For the text-containing cell, return its midpoint in [X, Y] coordinate format. 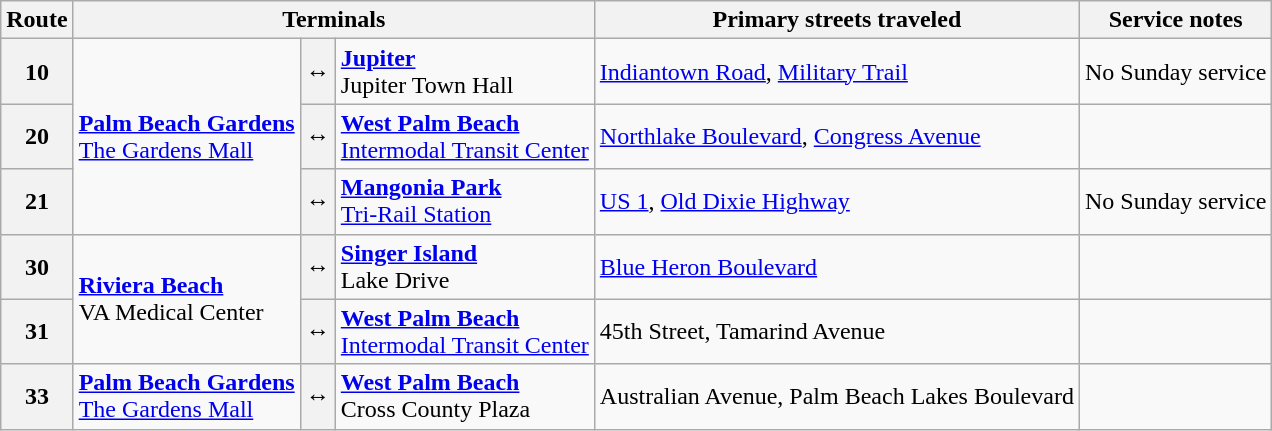
45th Street, Tamarind Avenue [836, 332]
20 [37, 136]
21 [37, 202]
Singer IslandLake Drive [464, 266]
30 [37, 266]
10 [37, 72]
Riviera BeachVA Medical Center [186, 299]
Primary streets traveled [836, 20]
Mangonia ParkTri-Rail Station [464, 202]
Route [37, 20]
33 [37, 396]
31 [37, 332]
Terminals [334, 20]
West Palm BeachCross County Plaza [464, 396]
Australian Avenue, Palm Beach Lakes Boulevard [836, 396]
JupiterJupiter Town Hall [464, 72]
Indiantown Road, Military Trail [836, 72]
US 1, Old Dixie Highway [836, 202]
Blue Heron Boulevard [836, 266]
Service notes [1175, 20]
Northlake Boulevard, Congress Avenue [836, 136]
